Return (X, Y) of the center of cell containing provided text 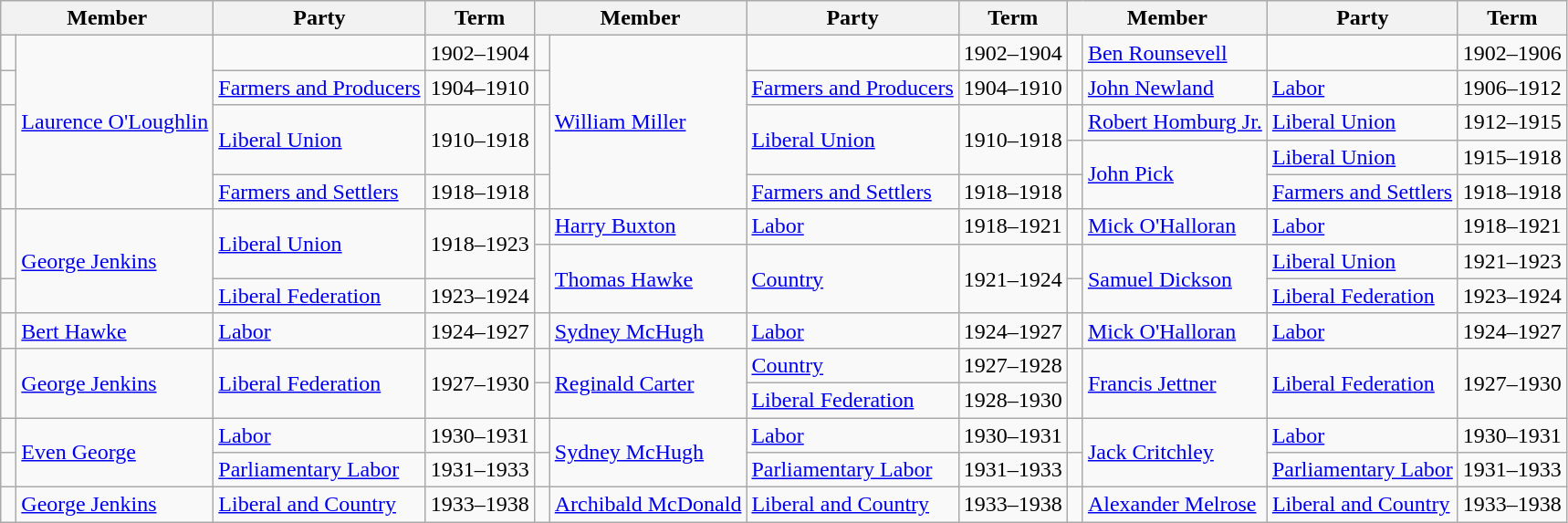
Francis Jettner (1175, 382)
1921–1923 (1511, 261)
Alexander Melrose (1175, 505)
1921–1924 (1013, 278)
1902–1906 (1511, 53)
Robert Homburg Jr. (1175, 122)
1928–1930 (1013, 400)
1906–1912 (1511, 88)
William Miller (648, 122)
Laurence O'Loughlin (115, 122)
Even George (115, 453)
John Newland (1175, 88)
Thomas Hawke (648, 278)
1912–1915 (1511, 122)
Bert Hawke (115, 330)
Harry Buxton (648, 226)
1918–1923 (480, 244)
1915–1918 (1511, 157)
John Pick (1175, 174)
Jack Critchley (1175, 453)
Ben Rounsevell (1175, 53)
Samuel Dickson (1175, 278)
1927–1928 (1013, 365)
Reginald Carter (648, 382)
Archibald McDonald (648, 505)
